Capture the cell that displays the provided text and extract its (X, Y) central coordinate. 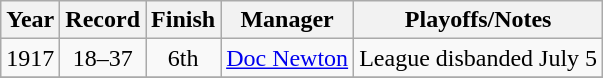
League disbanded July 5 (478, 58)
6th (184, 58)
Doc Newton (288, 58)
Playoffs/Notes (478, 20)
Record (103, 20)
Finish (184, 20)
1917 (30, 58)
18–37 (103, 58)
Manager (288, 20)
Year (30, 20)
